Pinpoint the cell where the given text exists, returning its [X, Y] midpoint coordinate. 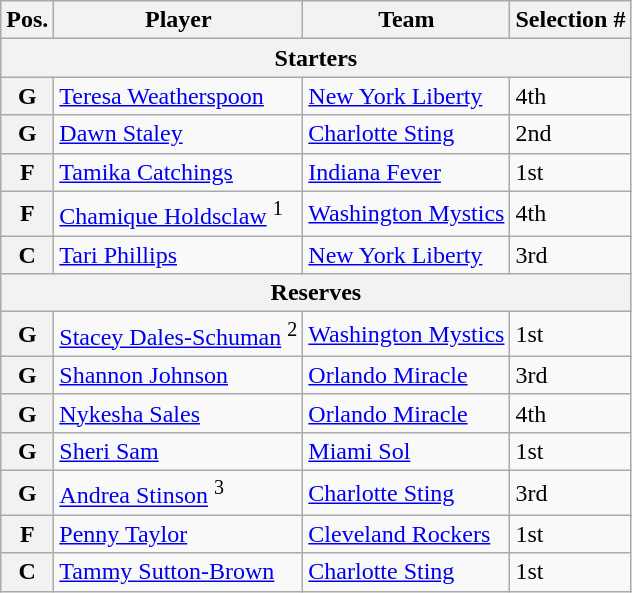
Dawn Staley [178, 134]
Andrea Stinson 3 [178, 492]
Sheri Sam [178, 451]
Penny Taylor [178, 534]
Nykesha Sales [178, 413]
Indiana Fever [406, 172]
Shannon Johnson [178, 375]
Starters [316, 58]
Reserves [316, 293]
Team [406, 20]
Pos. [28, 20]
Stacey Dales-Schuman 2 [178, 334]
Chamique Holdsclaw 1 [178, 214]
Tari Phillips [178, 255]
Teresa Weatherspoon [178, 96]
Player [178, 20]
Miami Sol [406, 451]
Tammy Sutton-Brown [178, 572]
Cleveland Rockers [406, 534]
Selection # [570, 20]
Tamika Catchings [178, 172]
2nd [570, 134]
